Output the (x, y) coordinate of the center of the cell containing the given text.  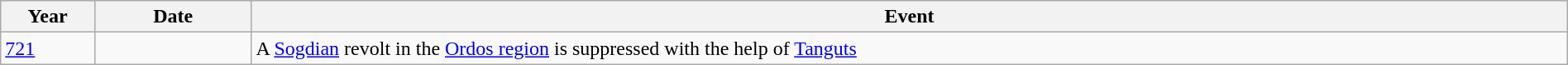
A Sogdian revolt in the Ordos region is suppressed with the help of Tanguts (910, 48)
Date (172, 17)
Year (48, 17)
721 (48, 48)
Event (910, 17)
